Provide the (X, Y) coordinate of the cell's center where the given text is located.  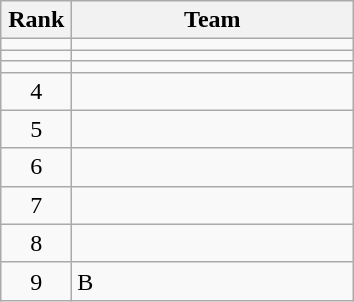
Rank (36, 20)
5 (36, 129)
4 (36, 91)
6 (36, 167)
Team (212, 20)
8 (36, 243)
B (212, 281)
7 (36, 205)
9 (36, 281)
